Return (X, Y) of the center of cell containing provided text 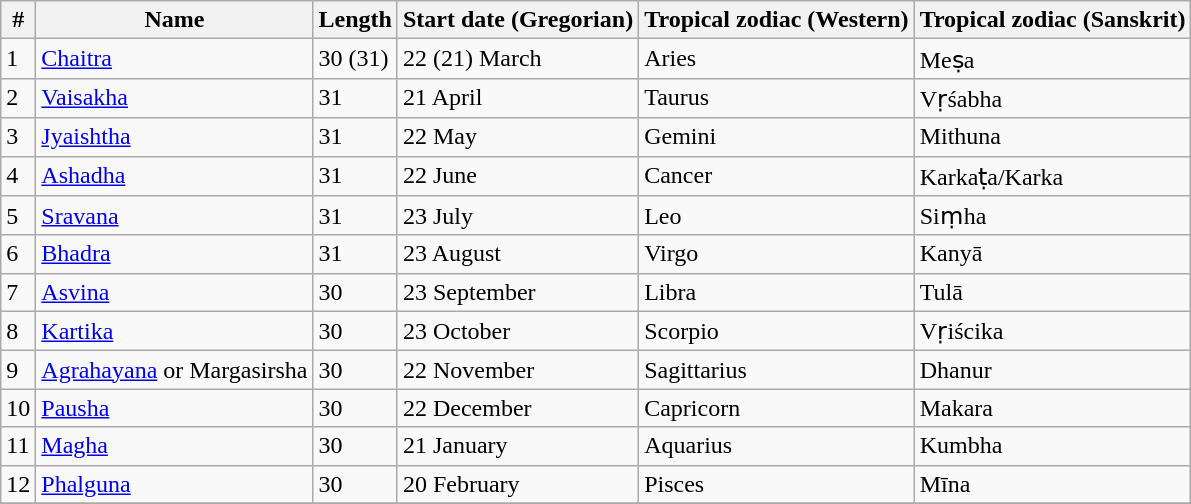
22 December (518, 408)
Jyaishtha (174, 137)
Mithuna (1052, 137)
Taurus (776, 98)
Aries (776, 59)
Kanyā (1052, 254)
Karkaṭa/Karka (1052, 176)
Kartika (174, 331)
Tropical zodiac (Sanskrit) (1052, 20)
Start date (Gregorian) (518, 20)
Capricorn (776, 408)
Virgo (776, 254)
3 (18, 137)
22 June (518, 176)
11 (18, 446)
21 April (518, 98)
30 (31) (355, 59)
Vaisakha (174, 98)
Mīna (1052, 484)
Magha (174, 446)
4 (18, 176)
1 (18, 59)
Libra (776, 292)
22 November (518, 370)
Makara (1052, 408)
22 May (518, 137)
6 (18, 254)
Tropical zodiac (Western) (776, 20)
Meṣa (1052, 59)
Phalguna (174, 484)
20 February (518, 484)
2 (18, 98)
8 (18, 331)
22 (21) March (518, 59)
Tulā (1052, 292)
5 (18, 216)
Sravana (174, 216)
Kumbha (1052, 446)
Scorpio (776, 331)
23 September (518, 292)
Pisces (776, 484)
Siṃha (1052, 216)
10 (18, 408)
Ashadha (174, 176)
Bhadra (174, 254)
Sagittarius (776, 370)
Gemini (776, 137)
9 (18, 370)
Name (174, 20)
Vṛiścik‌‌‌a (1052, 331)
Asvina (174, 292)
23 August (518, 254)
# (18, 20)
Agrahayana or Margasirsha (174, 370)
23 October (518, 331)
Length (355, 20)
12 (18, 484)
Pausha (174, 408)
7 (18, 292)
Dhanur (1052, 370)
Aquarius (776, 446)
Leo (776, 216)
21 January (518, 446)
Cancer (776, 176)
Vṛśabha (1052, 98)
Chaitra (174, 59)
23 July (518, 216)
